Find where the given text appears and provide that cell's center as [X, Y] coordinate. 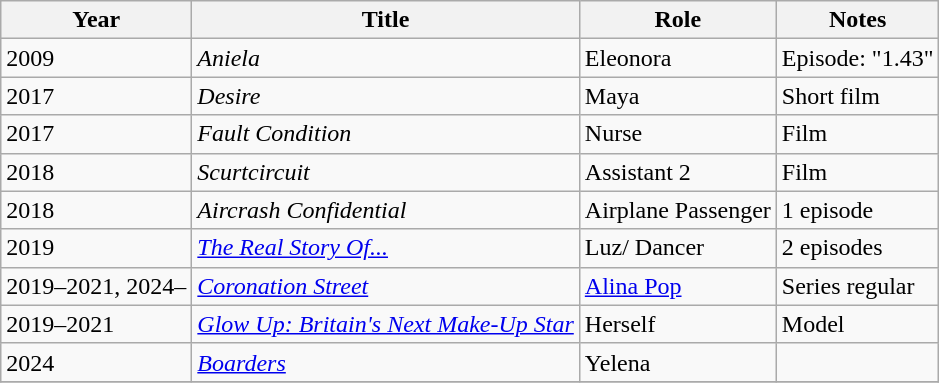
Alina Pop [678, 286]
Year [96, 20]
Series regular [858, 286]
Role [678, 20]
Episode: "1.43" [858, 58]
Herself [678, 324]
Desire [386, 96]
Glow Up: Britain's Next Make-Up Star [386, 324]
Notes [858, 20]
2009 [96, 58]
2024 [96, 362]
Boarders [386, 362]
Scurtcircuit [386, 172]
Aircrash Confidential [386, 210]
1 episode [858, 210]
2019 [96, 248]
2 episodes [858, 248]
Maya [678, 96]
Assistant 2 [678, 172]
Title [386, 20]
Luz/ Dancer [678, 248]
Airplane Passenger [678, 210]
Coronation Street [386, 286]
Aniela [386, 58]
2019–2021 [96, 324]
Yelena [678, 362]
Eleonora [678, 58]
Nurse [678, 134]
The Real Story Of... [386, 248]
Short film [858, 96]
Model [858, 324]
2019–2021, 2024– [96, 286]
Fault Condition [386, 134]
